Locate the cell with the specified text and output its (X, Y) center coordinate. 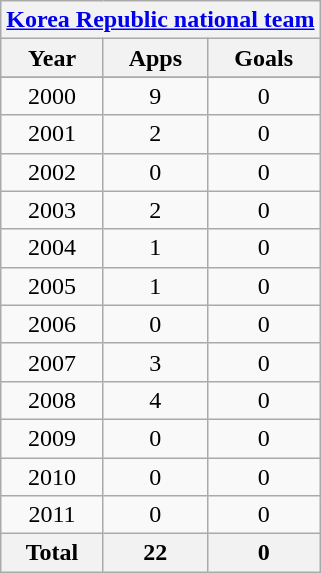
2002 (52, 172)
2009 (52, 438)
2004 (52, 248)
2000 (52, 96)
2011 (52, 515)
9 (155, 96)
Goals (264, 58)
2007 (52, 362)
Total (52, 553)
2003 (52, 210)
22 (155, 553)
2010 (52, 477)
2008 (52, 400)
2001 (52, 134)
4 (155, 400)
Year (52, 58)
Apps (155, 58)
2006 (52, 324)
Korea Republic national team (160, 20)
3 (155, 362)
2005 (52, 286)
